Return the [x, y] coordinate for the center point of the cell that contains the specified text.  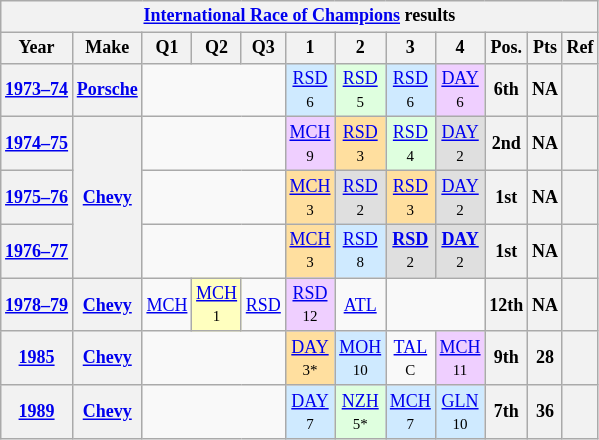
NZH5* [360, 412]
DAY7 [310, 412]
MCH11 [460, 358]
1978–79 [37, 305]
1989 [37, 412]
RSD12 [310, 305]
MCH [167, 305]
GLN10 [460, 412]
1973–74 [37, 90]
MCH1 [217, 305]
2nd [506, 144]
MCH7 [411, 412]
2 [360, 48]
1985 [37, 358]
4 [460, 48]
1 [310, 48]
Q2 [217, 48]
Q3 [263, 48]
Pos. [506, 48]
RSD4 [411, 144]
RSD8 [360, 251]
7th [506, 412]
Ref [580, 48]
Pts [546, 48]
DAY6 [460, 90]
ATL [360, 305]
6th [506, 90]
1974–75 [37, 144]
1976–77 [37, 251]
TALC [411, 358]
MOH10 [360, 358]
36 [546, 412]
9th [506, 358]
MCH9 [310, 144]
Q1 [167, 48]
Year [37, 48]
DAY3* [310, 358]
3 [411, 48]
12th [506, 305]
International Race of Champions results [300, 16]
RSD5 [360, 90]
1975–76 [37, 197]
28 [546, 358]
Porsche [107, 90]
RSD [263, 305]
Make [107, 48]
